Locate the cell with the specified text and output its (x, y) center coordinate. 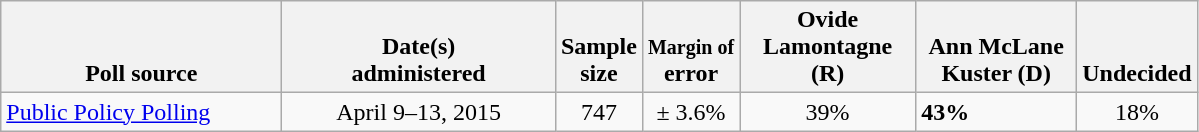
Public Policy Polling (142, 112)
Margin oferror (690, 47)
Undecided (1137, 47)
Date(s)administered (419, 47)
39% (828, 112)
OvideLamontagne (R) (828, 47)
747 (598, 112)
Poll source (142, 47)
Ann McLaneKuster (D) (996, 47)
43% (996, 112)
April 9–13, 2015 (419, 112)
± 3.6% (690, 112)
18% (1137, 112)
Samplesize (598, 47)
